Capture the cell that displays the provided text and extract its [X, Y] central coordinate. 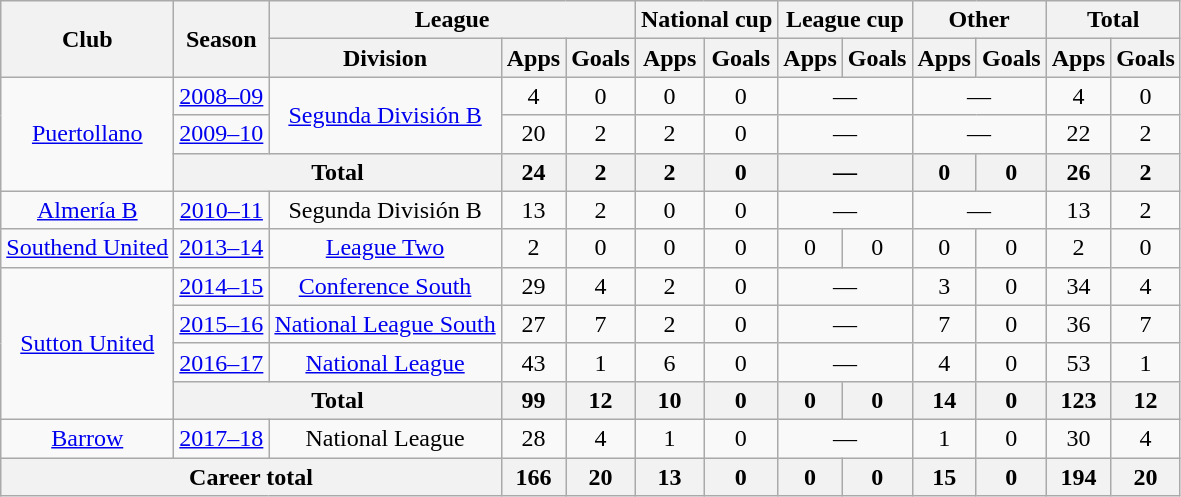
28 [533, 438]
2015–16 [222, 324]
Club [88, 39]
Southend United [88, 248]
Season [222, 39]
194 [1078, 477]
League [452, 20]
Almería B [88, 210]
Sutton United [88, 343]
15 [944, 477]
43 [533, 362]
10 [669, 400]
2010–11 [222, 210]
166 [533, 477]
League cup [845, 20]
2008–09 [222, 96]
Other [979, 20]
3 [944, 286]
National cup [706, 20]
2013–14 [222, 248]
6 [669, 362]
27 [533, 324]
Career total [251, 477]
2009–10 [222, 134]
National League South [385, 324]
53 [1078, 362]
22 [1078, 134]
Barrow [88, 438]
14 [944, 400]
2016–17 [222, 362]
26 [1078, 172]
99 [533, 400]
2017–18 [222, 438]
League Two [385, 248]
30 [1078, 438]
29 [533, 286]
Puertollano [88, 134]
24 [533, 172]
36 [1078, 324]
123 [1078, 400]
34 [1078, 286]
2014–15 [222, 286]
Division [385, 58]
Conference South [385, 286]
